Identify which cell holds the provided text, then report its (X, Y) central coordinate. 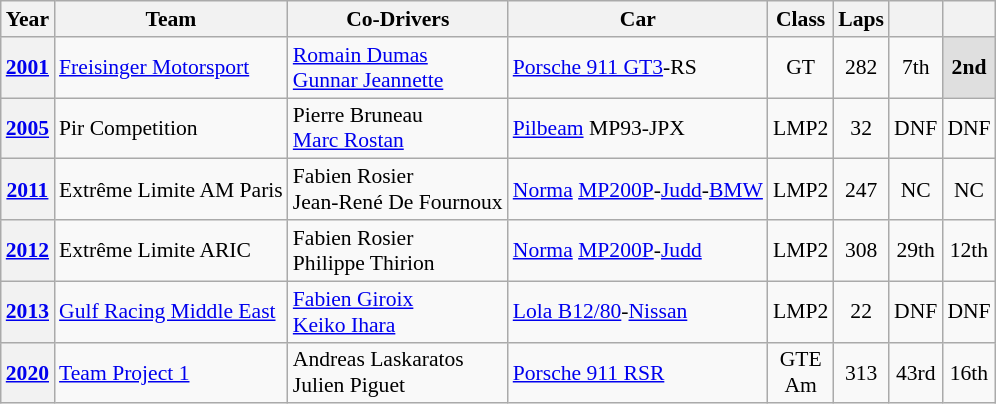
Porsche 911 GT3-RS (638, 68)
Extrême Limite AM Paris (171, 190)
16th (968, 372)
Andreas Laskaratos Julien Piguet (398, 372)
Extrême Limite ARIC (171, 250)
Co-Drivers (398, 19)
Car (638, 19)
308 (861, 250)
12th (968, 250)
Year (28, 19)
Freisinger Motorsport (171, 68)
Class (800, 19)
2013 (28, 312)
29th (916, 250)
Pir Competition (171, 128)
GTEAm (800, 372)
Porsche 911 RSR (638, 372)
Norma MP200P-Judd-BMW (638, 190)
43rd (916, 372)
2nd (968, 68)
2011 (28, 190)
Gulf Racing Middle East (171, 312)
313 (861, 372)
Romain Dumas Gunnar Jeannette (398, 68)
32 (861, 128)
282 (861, 68)
Fabien Giroix Keiko Ihara (398, 312)
Pierre Bruneau Marc Rostan (398, 128)
Norma MP200P-Judd (638, 250)
GT (800, 68)
7th (916, 68)
Team Project 1 (171, 372)
Fabien Rosier Jean-René De Fournoux (398, 190)
2012 (28, 250)
Laps (861, 19)
2005 (28, 128)
Fabien Rosier Philippe Thirion (398, 250)
Pilbeam MP93-JPX (638, 128)
22 (861, 312)
247 (861, 190)
2001 (28, 68)
2020 (28, 372)
Team (171, 19)
Lola B12/80-Nissan (638, 312)
